Output the [X, Y] coordinate of the center of the cell containing the given text.  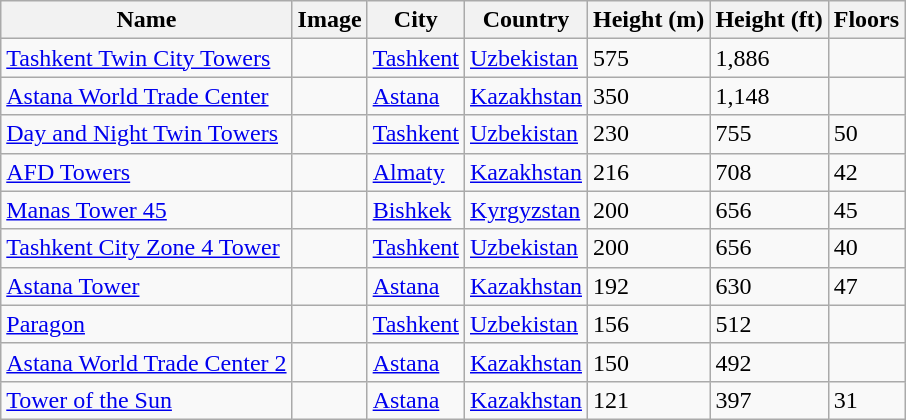
Kyrgyzstan [526, 210]
512 [769, 324]
630 [769, 286]
42 [866, 172]
Tower of the Sun [146, 400]
350 [649, 96]
Manas Tower 45 [146, 210]
Height (m) [649, 20]
Day and Night Twin Towers [146, 134]
Name [146, 20]
Almaty [416, 172]
156 [649, 324]
230 [649, 134]
Paragon [146, 324]
Tashkent Twin City Towers [146, 58]
708 [769, 172]
45 [866, 210]
575 [649, 58]
Image [330, 20]
Bishkek [416, 210]
31 [866, 400]
Floors [866, 20]
192 [649, 286]
150 [649, 362]
492 [769, 362]
216 [649, 172]
47 [866, 286]
Astana World Trade Center [146, 96]
Country [526, 20]
Astana World Trade Center 2 [146, 362]
40 [866, 248]
50 [866, 134]
Astana Tower [146, 286]
AFD Towers [146, 172]
397 [769, 400]
Height (ft) [769, 20]
1,148 [769, 96]
755 [769, 134]
1,886 [769, 58]
Tashkent City Zone 4 Tower [146, 248]
121 [649, 400]
City [416, 20]
